Output the (x, y) coordinate of the center of the cell containing the given text.  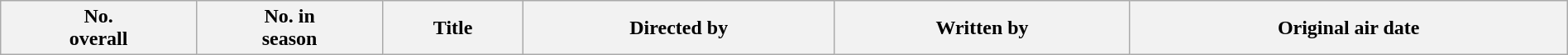
Directed by (678, 28)
Written by (982, 28)
No. inseason (289, 28)
Original air date (1348, 28)
Title (453, 28)
No.overall (99, 28)
